Locate the cell with the specified text and output its (x, y) center coordinate. 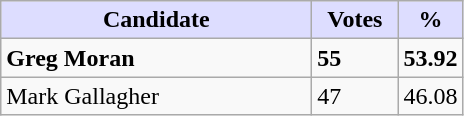
Mark Gallagher (156, 96)
Candidate (156, 20)
Greg Moran (156, 58)
55 (355, 58)
53.92 (430, 58)
% (430, 20)
46.08 (430, 96)
Votes (355, 20)
47 (355, 96)
